From the cell containing the given text, extract its center point as (x, y) coordinate. 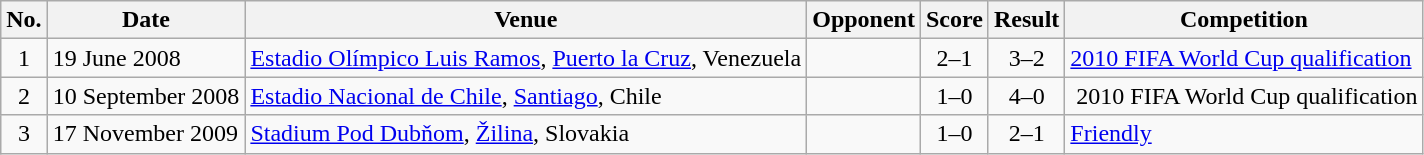
10 September 2008 (146, 96)
3 (24, 134)
19 June 2008 (146, 58)
Competition (1244, 20)
Date (146, 20)
Friendly (1244, 134)
Stadium Pod Dubňom, Žilina, Slovakia (526, 134)
Venue (526, 20)
2 (24, 96)
1 (24, 58)
3–2 (1026, 58)
Opponent (864, 20)
Estadio Nacional de Chile, Santiago, Chile (526, 96)
17 November 2009 (146, 134)
No. (24, 20)
Estadio Olímpico Luis Ramos, Puerto la Cruz, Venezuela (526, 58)
4–0 (1026, 96)
Score (954, 20)
Result (1026, 20)
